Return (x, y) of the center of cell containing provided text 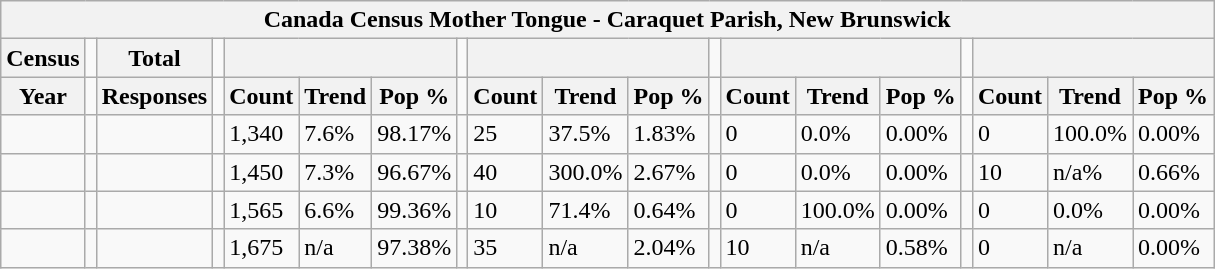
99.36% (414, 210)
1,340 (262, 134)
25 (506, 134)
7.6% (336, 134)
0.58% (920, 248)
2.04% (668, 248)
40 (506, 172)
Responses (154, 96)
Census (43, 58)
96.67% (414, 172)
2.67% (668, 172)
Total (154, 58)
1,450 (262, 172)
Canada Census Mother Tongue - Caraquet Parish, New Brunswick (608, 20)
6.6% (336, 210)
Year (43, 96)
1,675 (262, 248)
0.64% (668, 210)
300.0% (586, 172)
1.83% (668, 134)
35 (506, 248)
n/a% (1090, 172)
0.66% (1172, 172)
98.17% (414, 134)
37.5% (586, 134)
97.38% (414, 248)
71.4% (586, 210)
7.3% (336, 172)
1,565 (262, 210)
